Extract the (X, Y) coordinate from the center of the cell holding the provided text.  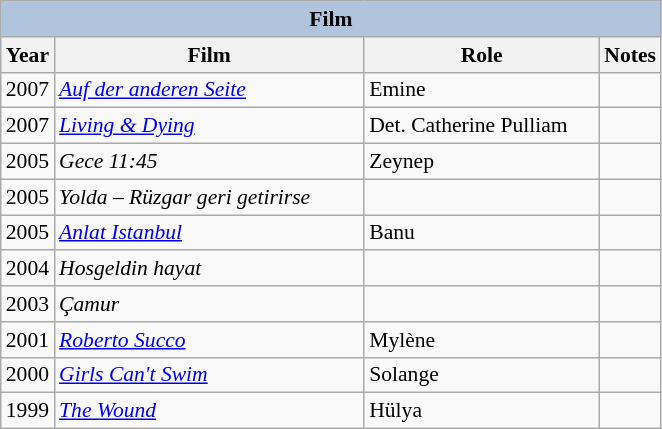
Zeynep (482, 162)
Auf der anderen Seite (209, 90)
2003 (28, 304)
Mylène (482, 340)
Solange (482, 375)
Emine (482, 90)
Role (482, 55)
Yolda – Rüzgar geri getirirse (209, 197)
2000 (28, 375)
2004 (28, 269)
The Wound (209, 411)
Hülya (482, 411)
Det. Catherine Pulliam (482, 126)
Hosgeldin hayat (209, 269)
1999 (28, 411)
Year (28, 55)
Banu (482, 233)
Roberto Succo (209, 340)
Notes (630, 55)
2001 (28, 340)
Living & Dying (209, 126)
Girls Can't Swim (209, 375)
Çamur (209, 304)
Gece 11:45 (209, 162)
Anlat Istanbul (209, 233)
